Return (x, y) of the center of cell containing provided text 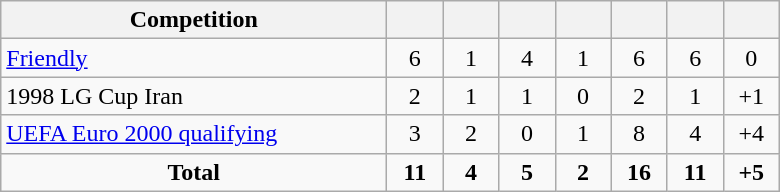
5 (527, 172)
8 (639, 134)
+4 (751, 134)
1998 LG Cup Iran (194, 96)
Competition (194, 20)
3 (415, 134)
Friendly (194, 58)
Total (194, 172)
+1 (751, 96)
16 (639, 172)
+5 (751, 172)
UEFA Euro 2000 qualifying (194, 134)
